Pinpoint the cell where the given text exists, returning its [x, y] midpoint coordinate. 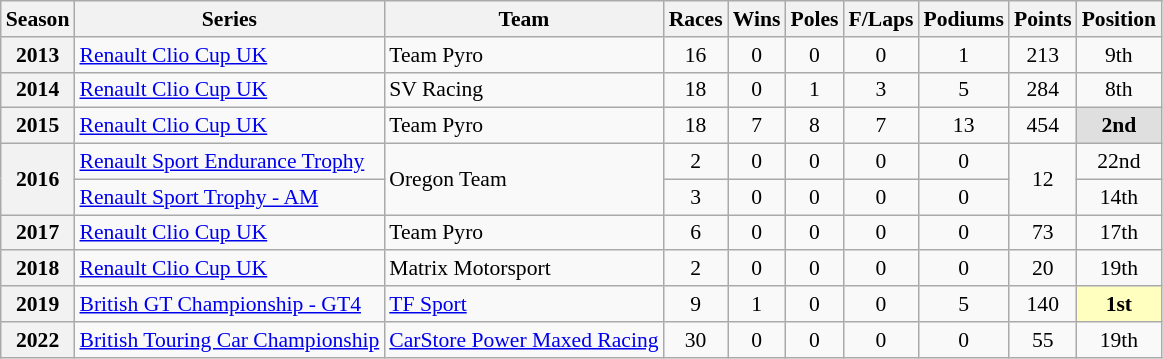
Team [524, 19]
Renault Sport Trophy - AM [229, 197]
Poles [814, 19]
Points [1043, 19]
SV Racing [524, 90]
CarStore Power Maxed Racing [524, 340]
F/Laps [880, 19]
Oregon Team [524, 180]
2nd [1119, 126]
12 [1043, 180]
140 [1043, 304]
2014 [38, 90]
73 [1043, 233]
2017 [38, 233]
2013 [38, 55]
9th [1119, 55]
Season [38, 19]
22nd [1119, 162]
30 [696, 340]
Series [229, 19]
TF Sport [524, 304]
16 [696, 55]
Renault Sport Endurance Trophy [229, 162]
14th [1119, 197]
2019 [38, 304]
8th [1119, 90]
454 [1043, 126]
20 [1043, 269]
55 [1043, 340]
Matrix Motorsport [524, 269]
2022 [38, 340]
Races [696, 19]
6 [696, 233]
2015 [38, 126]
British Touring Car Championship [229, 340]
213 [1043, 55]
Position [1119, 19]
13 [964, 126]
284 [1043, 90]
Podiums [964, 19]
2018 [38, 269]
Wins [757, 19]
17th [1119, 233]
2016 [38, 180]
1st [1119, 304]
8 [814, 126]
British GT Championship - GT4 [229, 304]
9 [696, 304]
